For the text-containing cell, return its midpoint in (x, y) coordinate format. 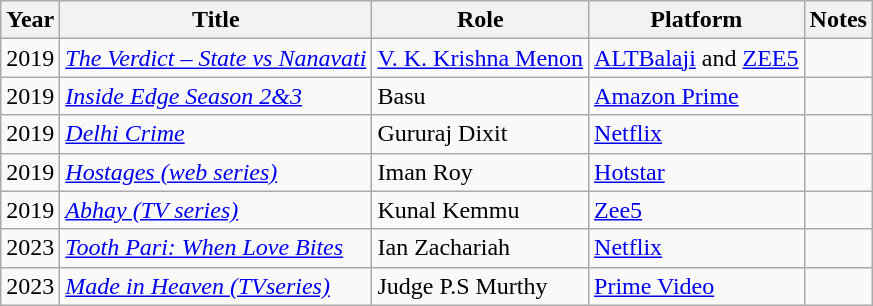
Amazon Prime (696, 96)
Iman Roy (480, 172)
Hostages (web series) (216, 172)
Made in Heaven (TVseries) (216, 286)
Tooth Pari: When Love Bites (216, 248)
Ian Zachariah (480, 248)
Inside Edge Season 2&3 (216, 96)
Abhay (TV series) (216, 210)
Hotstar (696, 172)
Gururaj Dixit (480, 134)
Delhi Crime (216, 134)
Role (480, 20)
Zee5 (696, 210)
Platform (696, 20)
Title (216, 20)
Judge P.S Murthy (480, 286)
The Verdict – State vs Nanavati (216, 58)
Notes (838, 20)
Kunal Kemmu (480, 210)
Year (30, 20)
ALTBalaji and ZEE5 (696, 58)
Prime Video (696, 286)
Basu (480, 96)
V. K. Krishna Menon (480, 58)
